Find where the given text appears and provide that cell's center as (X, Y) coordinate. 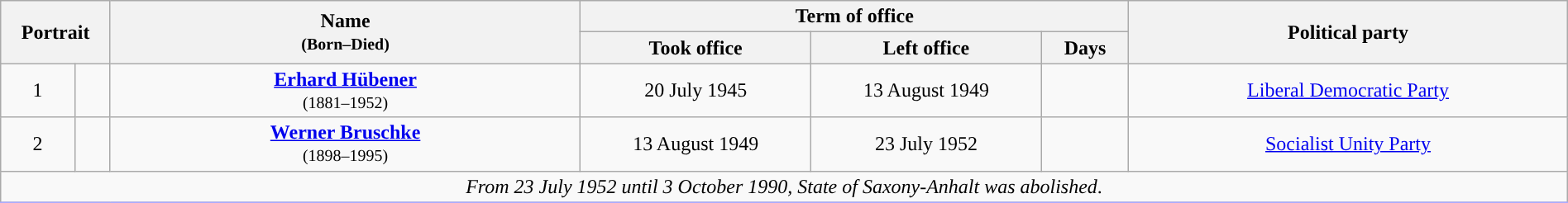
Political party (1348, 32)
23 July 1952 (926, 144)
1 (38, 91)
20 July 1945 (696, 91)
Liberal Democratic Party (1348, 91)
Took office (696, 48)
Erhard Hübener(1881–1952) (345, 91)
From 23 July 1952 until 3 October 1990, State of Saxony-Anhalt was abolished. (784, 186)
Portrait (56, 32)
Name(Born–Died) (345, 32)
Socialist Unity Party (1348, 144)
2 (38, 144)
Days (1085, 48)
Term of office (855, 17)
Left office (926, 48)
Werner Bruschke(1898–1995) (345, 144)
